Output the (X, Y) coordinate of the center of the cell containing the given text.  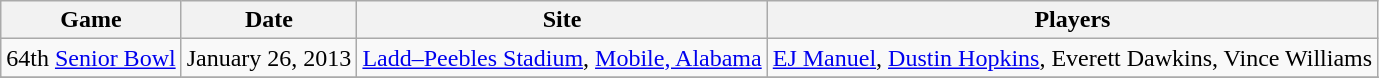
Ladd–Peebles Stadium, Mobile, Alabama (562, 58)
January 26, 2013 (269, 58)
EJ Manuel, Dustin Hopkins, Everett Dawkins, Vince Williams (1072, 58)
64th Senior Bowl (91, 58)
Players (1072, 20)
Site (562, 20)
Game (91, 20)
Date (269, 20)
